Extract the (x, y) coordinate from the center of the cell holding the provided text.  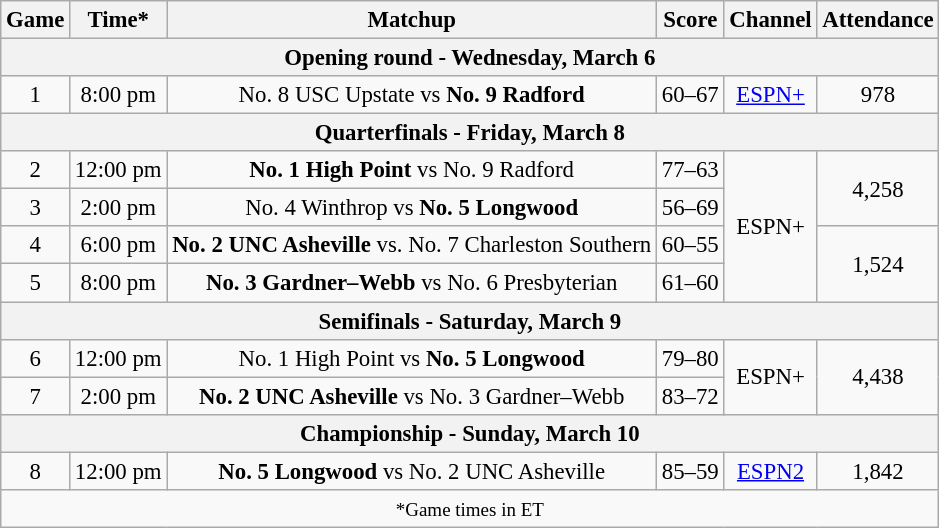
1 (36, 95)
No. 2 UNC Asheville vs No. 3 Gardner–Webb (412, 396)
No. 3 Gardner–Webb vs No. 6 Presbyterian (412, 283)
61–60 (691, 283)
4 (36, 245)
Game (36, 20)
1,842 (878, 471)
Score (691, 20)
5 (36, 283)
3 (36, 208)
6 (36, 358)
2 (36, 170)
Championship - Sunday, March 10 (470, 433)
1,524 (878, 264)
Semifinals - Saturday, March 9 (470, 321)
60–55 (691, 245)
Opening round - Wednesday, March 6 (470, 58)
85–59 (691, 471)
978 (878, 95)
*Game times in ET (470, 509)
No. 5 Longwood vs No. 2 UNC Asheville (412, 471)
No. 2 UNC Asheville vs. No. 7 Charleston Southern (412, 245)
83–72 (691, 396)
60–67 (691, 95)
79–80 (691, 358)
77–63 (691, 170)
Attendance (878, 20)
No. 8 USC Upstate vs No. 9 Radford (412, 95)
Channel (770, 20)
No. 1 High Point vs No. 5 Longwood (412, 358)
No. 1 High Point vs No. 9 Radford (412, 170)
56–69 (691, 208)
No. 4 Winthrop vs No. 5 Longwood (412, 208)
7 (36, 396)
6:00 pm (118, 245)
ESPN2 (770, 471)
Matchup (412, 20)
8 (36, 471)
4,438 (878, 376)
4,258 (878, 188)
Quarterfinals - Friday, March 8 (470, 133)
Time* (118, 20)
